Output the (X, Y) coordinate of the center of the cell containing the given text.  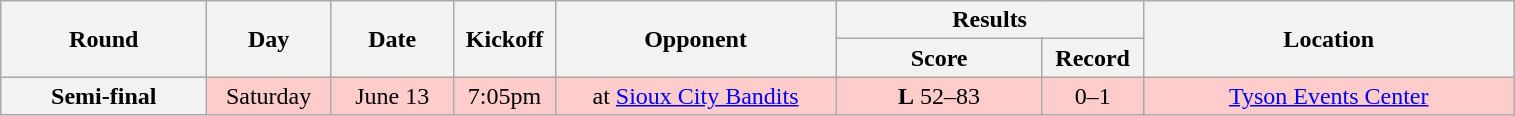
at Sioux City Bandits (696, 96)
7:05pm (504, 96)
Date (392, 39)
L 52–83 (939, 96)
Semi-final (104, 96)
Location (1328, 39)
Round (104, 39)
Results (990, 20)
June 13 (392, 96)
Day (269, 39)
Saturday (269, 96)
0–1 (1092, 96)
Record (1092, 58)
Kickoff (504, 39)
Score (939, 58)
Opponent (696, 39)
Tyson Events Center (1328, 96)
